Return (x, y) of the center of cell containing provided text 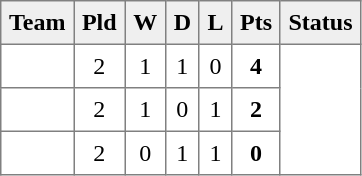
Status (320, 23)
W (145, 23)
D (182, 23)
Pts (256, 23)
Pld (100, 23)
L (216, 23)
4 (256, 66)
Team (38, 23)
